Detect which cell encompasses the target text, then output its [x, y] center coordinate. 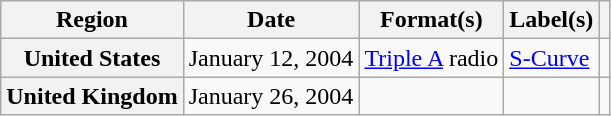
Date [271, 20]
Triple A radio [432, 58]
United States [92, 58]
United Kingdom [92, 96]
Format(s) [432, 20]
January 26, 2004 [271, 96]
Label(s) [552, 20]
S-Curve [552, 58]
Region [92, 20]
January 12, 2004 [271, 58]
